Identify which cell holds the provided text, then report its [X, Y] central coordinate. 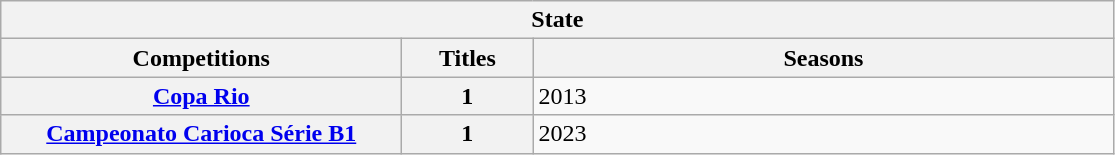
Titles [468, 58]
2023 [824, 134]
State [558, 20]
Copa Rio [202, 96]
2013 [824, 96]
Campeonato Carioca Série B1 [202, 134]
Competitions [202, 58]
Seasons [824, 58]
